Capture the cell that displays the provided text and extract its [x, y] central coordinate. 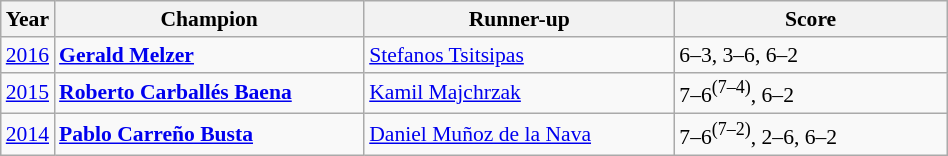
6–3, 3–6, 6–2 [810, 55]
Runner-up [519, 19]
Kamil Majchrzak [519, 92]
2016 [28, 55]
7–6(7–4), 6–2 [810, 92]
Year [28, 19]
Daniel Muñoz de la Nava [519, 134]
Roberto Carballés Baena [209, 92]
Score [810, 19]
7–6(7–2), 2–6, 6–2 [810, 134]
Pablo Carreño Busta [209, 134]
2014 [28, 134]
Champion [209, 19]
2015 [28, 92]
Gerald Melzer [209, 55]
Stefanos Tsitsipas [519, 55]
